Output the (X, Y) coordinate of the center of the cell containing the given text.  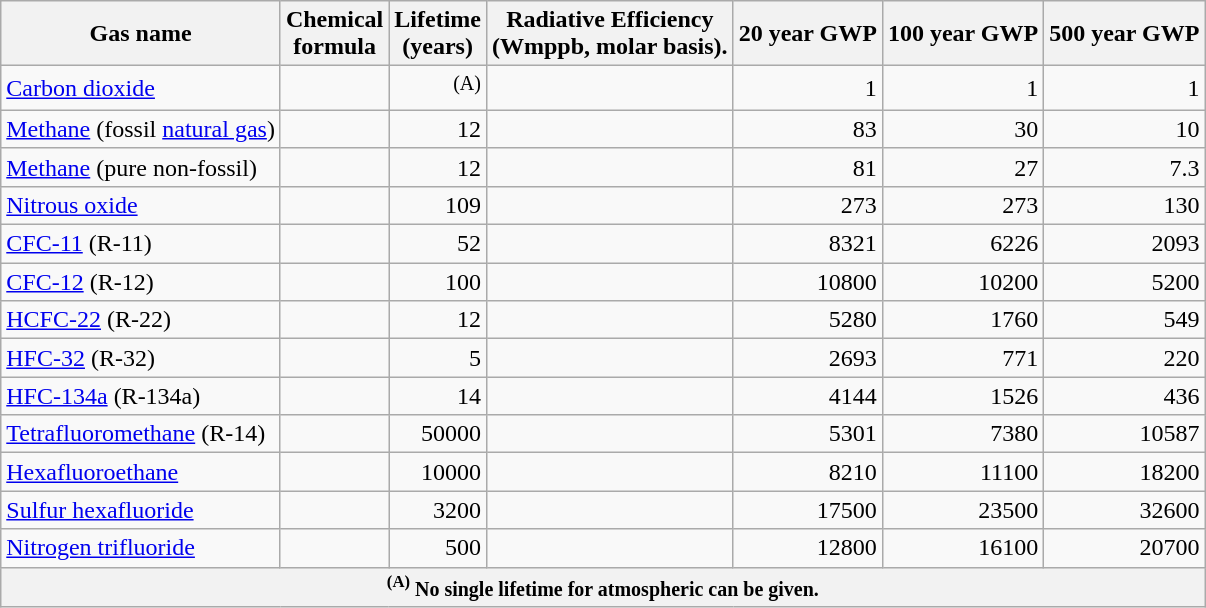
109 (438, 205)
32600 (1124, 510)
Methane (fossil natural gas) (141, 129)
500 (438, 548)
2093 (1124, 244)
Hexafluoroethane (141, 472)
6226 (962, 244)
HFC-134a (R-134a) (141, 396)
Methane (pure non-fossil) (141, 167)
220 (1124, 358)
Chemicalformula (334, 34)
7.3 (1124, 167)
3200 (438, 510)
1526 (962, 396)
130 (1124, 205)
Sulfur hexafluoride (141, 510)
50000 (438, 434)
11100 (962, 472)
(A) (438, 88)
500 year GWP (1124, 34)
100 (438, 282)
23500 (962, 510)
10800 (808, 282)
14 (438, 396)
18200 (1124, 472)
8210 (808, 472)
10587 (1124, 434)
Carbon dioxide (141, 88)
1760 (962, 320)
20 year GWP (808, 34)
8321 (808, 244)
83 (808, 129)
549 (1124, 320)
5 (438, 358)
17500 (808, 510)
16100 (962, 548)
Nitrogen trifluoride (141, 548)
81 (808, 167)
30 (962, 129)
100 year GWP (962, 34)
2693 (808, 358)
10000 (438, 472)
10 (1124, 129)
5301 (808, 434)
(A) No single lifetime for atmospheric can be given. (603, 587)
HFC-32 (R-32) (141, 358)
771 (962, 358)
12800 (808, 548)
Tetrafluoromethane (R-14) (141, 434)
CFC-11 (R-11) (141, 244)
27 (962, 167)
10200 (962, 282)
52 (438, 244)
Lifetime(years) (438, 34)
5200 (1124, 282)
20700 (1124, 548)
CFC-12 (R-12) (141, 282)
436 (1124, 396)
7380 (962, 434)
HCFC-22 (R-22) (141, 320)
Gas name (141, 34)
5280 (808, 320)
4144 (808, 396)
Radiative Efficiency(Wmppb, molar basis). (610, 34)
Nitrous oxide (141, 205)
